Find where the given text appears and provide that cell's center as (X, Y) coordinate. 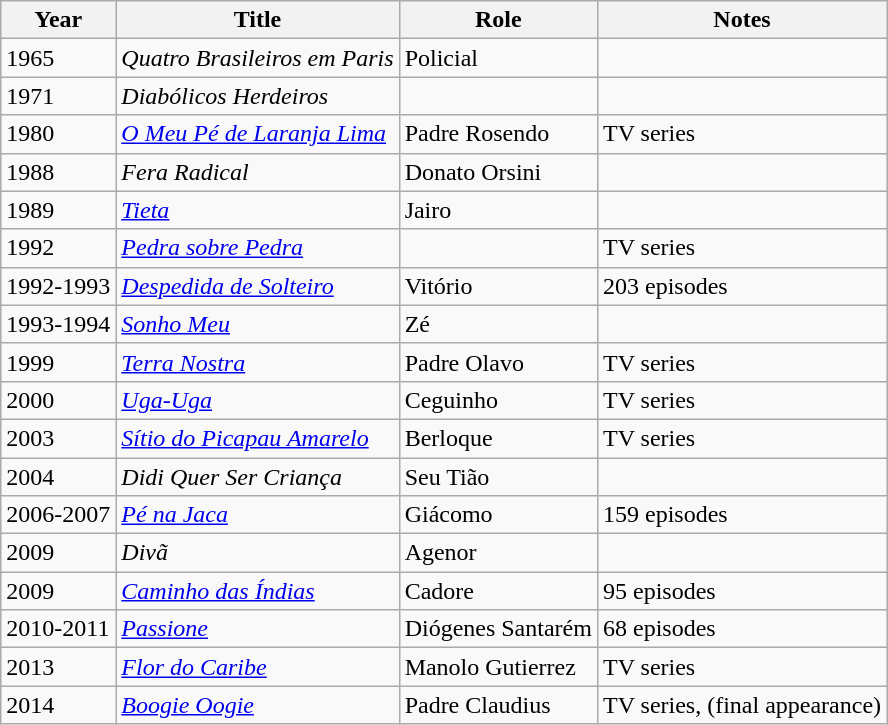
2004 (58, 477)
2013 (58, 667)
Pedra sobre Pedra (258, 248)
1965 (58, 58)
Quatro Brasileiros em Paris (258, 58)
1980 (58, 134)
Donato Orsini (498, 172)
Sítio do Picapau Amarelo (258, 438)
Flor do Caribe (258, 667)
159 episodes (742, 515)
Manolo Gutierrez (498, 667)
Diógenes Santarém (498, 629)
1992-1993 (58, 286)
1999 (58, 362)
Pé na Jaca (258, 515)
Role (498, 20)
Terra Nostra (258, 362)
Agenor (498, 553)
TV series, (final appearance) (742, 705)
O Meu Pé de Laranja Lima (258, 134)
Didi Quer Ser Criança (258, 477)
Year (58, 20)
Caminho das Índias (258, 591)
1992 (58, 248)
Ceguinho (498, 400)
2010-2011 (58, 629)
Uga-Uga (258, 400)
1989 (58, 210)
2014 (58, 705)
1971 (58, 96)
2003 (58, 438)
Sonho Meu (258, 324)
Passione (258, 629)
Padre Claudius (498, 705)
Divã (258, 553)
1988 (58, 172)
Seu Tião (498, 477)
Diabólicos Herdeiros (258, 96)
Giácomo (498, 515)
2006-2007 (58, 515)
Despedida de Solteiro (258, 286)
Padre Rosendo (498, 134)
1993-1994 (58, 324)
2000 (58, 400)
Zé (498, 324)
95 episodes (742, 591)
Cadore (498, 591)
Padre Olavo (498, 362)
Tieta (258, 210)
Fera Radical (258, 172)
Title (258, 20)
Policial (498, 58)
Boogie Oogie (258, 705)
203 episodes (742, 286)
Berloque (498, 438)
Notes (742, 20)
Jairo (498, 210)
68 episodes (742, 629)
Vitório (498, 286)
